Extract the [x, y] coordinate from the center of the cell holding the provided text.  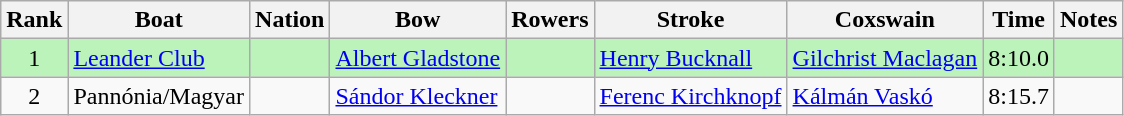
Rowers [550, 20]
1 [34, 58]
Henry Bucknall [690, 58]
8:10.0 [1019, 58]
Albert Gladstone [418, 58]
Coxswain [885, 20]
Notes [1088, 20]
Stroke [690, 20]
8:15.7 [1019, 96]
Sándor Kleckner [418, 96]
2 [34, 96]
Leander Club [159, 58]
Gilchrist Maclagan [885, 58]
Bow [418, 20]
Kálmán Vaskó [885, 96]
Boat [159, 20]
Pannónia/Magyar [159, 96]
Time [1019, 20]
Rank [34, 20]
Nation [290, 20]
Ferenc Kirchknopf [690, 96]
